Find where the given text appears and provide that cell's center as (x, y) coordinate. 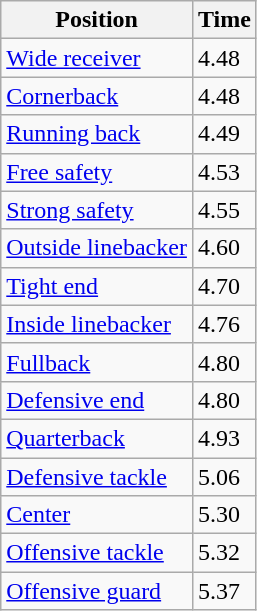
Position (97, 20)
Defensive tackle (97, 477)
Wide receiver (97, 58)
Cornerback (97, 96)
Time (224, 20)
Tight end (97, 286)
Quarterback (97, 438)
4.49 (224, 134)
Center (97, 515)
5.06 (224, 477)
5.32 (224, 553)
Defensive end (97, 400)
Offensive tackle (97, 553)
Inside linebacker (97, 324)
Free safety (97, 172)
4.53 (224, 172)
4.93 (224, 438)
4.60 (224, 248)
4.70 (224, 286)
Fullback (97, 362)
4.76 (224, 324)
4.55 (224, 210)
Strong safety (97, 210)
Running back (97, 134)
Offensive guard (97, 591)
5.30 (224, 515)
Outside linebacker (97, 248)
5.37 (224, 591)
